Search for the cell housing the specified text and yield its (X, Y) center coordinate. 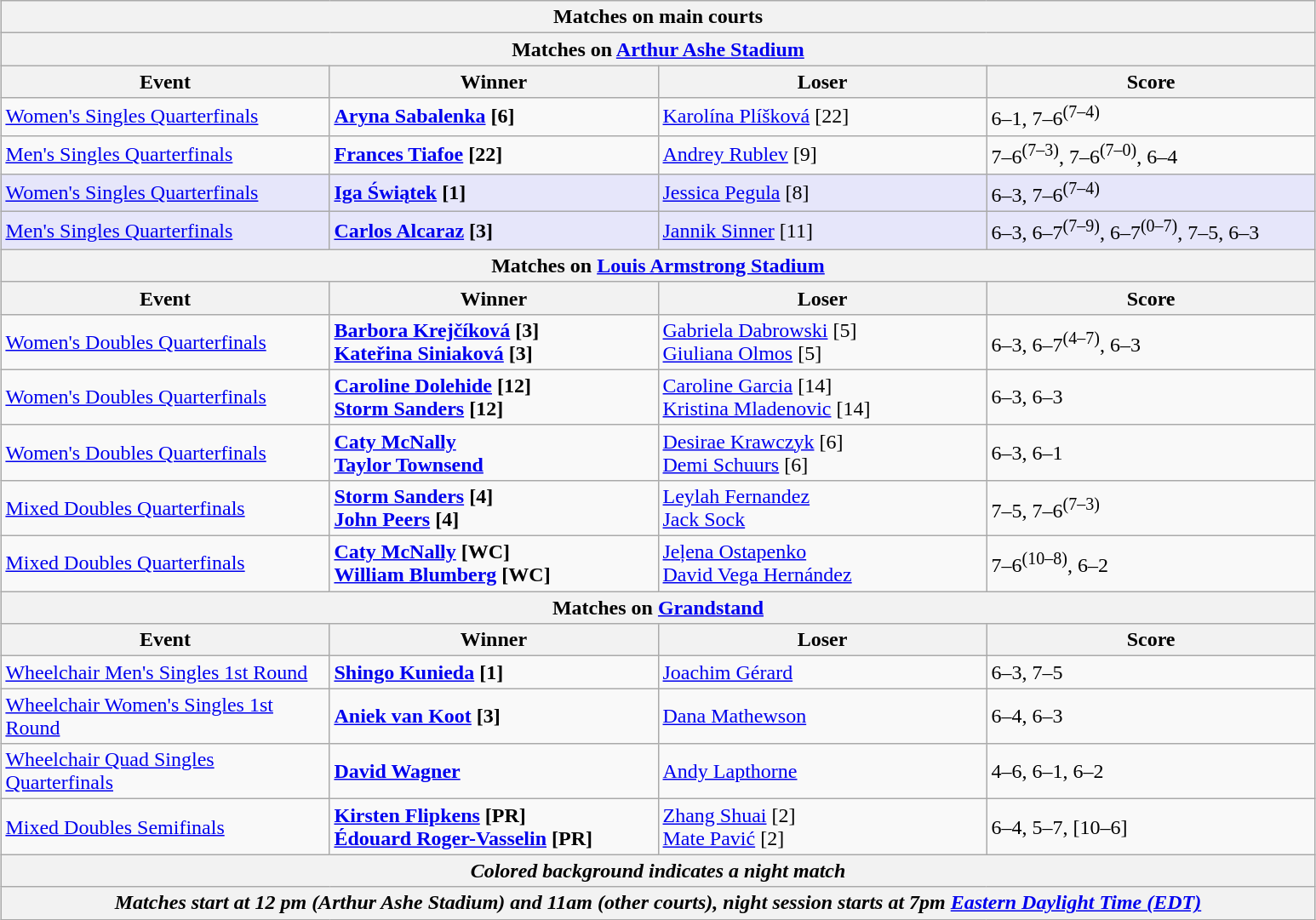
Wheelchair Men's Singles 1st Round (165, 672)
6–3, 7–5 (1151, 672)
6–3, 7–6(7–4) (1151, 192)
Jeļena Ostapenko David Vega Hernández (822, 563)
David Wagner (494, 771)
Zhang Shuai [2] Mate Pavić [2] (822, 827)
7–6(7–3), 7–6(7–0), 6–4 (1151, 155)
Barbora Krejčíková [3] Kateřina Siniaková [3] (494, 342)
Aryna Sabalenka [6] (494, 117)
6–3, 6–3 (1151, 397)
Shingo Kunieda [1] (494, 672)
Colored background indicates a night match (658, 871)
Caroline Garcia [14] Kristina Mladenovic [14] (822, 397)
Dana Mathewson (822, 717)
Matches start at 12 pm (Arthur Ashe Stadium) and 11am (other courts), night session starts at 7pm Eastern Daylight Time (EDT) (658, 903)
Matches on main courts (658, 17)
4–6, 6–1, 6–2 (1151, 771)
Kirsten Flipkens [PR] Édouard Roger-Vasselin [PR] (494, 827)
Wheelchair Women's Singles 1st Round (165, 717)
7–6(10–8), 6–2 (1151, 563)
Karolína Plíšková [22] (822, 117)
6–3, 6–7(4–7), 6–3 (1151, 342)
6–3, 6–7(7–9), 6–7(0–7), 7–5, 6–3 (1151, 231)
6–4, 5–7, [10–6] (1151, 827)
Carlos Alcaraz [3] (494, 231)
Matches on Grandstand (658, 608)
Joachim Gérard (822, 672)
Caroline Dolehide [12] Storm Sanders [12] (494, 397)
Matches on Arthur Ashe Stadium (658, 49)
6–1, 7–6(7–4) (1151, 117)
Andrey Rublev [9] (822, 155)
Jannik Sinner [11] (822, 231)
Andy Lapthorne (822, 771)
Leylah Fernandez Jack Sock (822, 507)
6–3, 6–1 (1151, 453)
Caty McNally [WC] William Blumberg [WC] (494, 563)
Frances Tiafoe [22] (494, 155)
Iga Świątek [1] (494, 192)
Desirae Krawczyk [6] Demi Schuurs [6] (822, 453)
Gabriela Dabrowski [5] Giuliana Olmos [5] (822, 342)
Caty McNally Taylor Townsend (494, 453)
Jessica Pegula [8] (822, 192)
7–5, 7–6(7–3) (1151, 507)
Mixed Doubles Semifinals (165, 827)
Storm Sanders [4] John Peers [4] (494, 507)
Wheelchair Quad Singles Quarterfinals (165, 771)
6–4, 6–3 (1151, 717)
Matches on Louis Armstrong Stadium (658, 266)
Aniek van Koot [3] (494, 717)
